For the text-containing cell, return its midpoint in (X, Y) coordinate format. 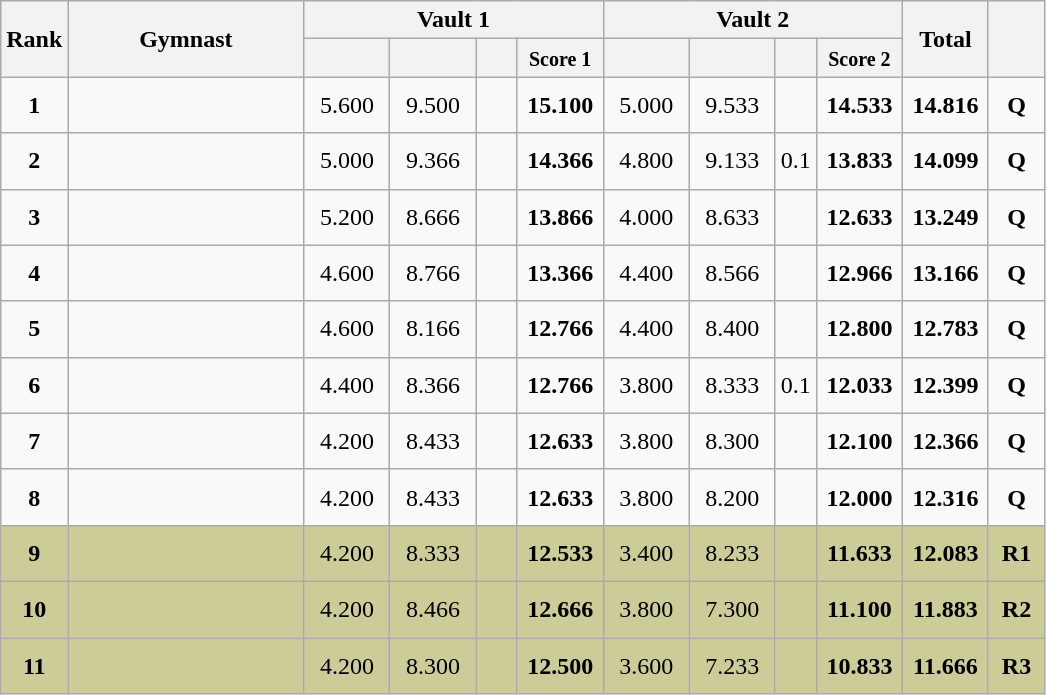
9.366 (433, 161)
3.600 (646, 666)
5 (34, 329)
9 (34, 553)
2 (34, 161)
4.000 (646, 217)
R1 (1016, 553)
8.633 (732, 217)
12.966 (859, 273)
12.100 (859, 441)
7.300 (732, 609)
3 (34, 217)
1 (34, 105)
11.883 (945, 609)
8.466 (433, 609)
11.100 (859, 609)
Gymnast (186, 39)
14.533 (859, 105)
Rank (34, 39)
4 (34, 273)
8.766 (433, 273)
8.366 (433, 385)
11.666 (945, 666)
8.400 (732, 329)
10.833 (859, 666)
11 (34, 666)
Score 2 (859, 58)
13.249 (945, 217)
12.033 (859, 385)
R3 (1016, 666)
10 (34, 609)
13.366 (560, 273)
Vault 2 (752, 20)
15.100 (560, 105)
12.399 (945, 385)
8.166 (433, 329)
14.816 (945, 105)
13.166 (945, 273)
12.316 (945, 497)
12.783 (945, 329)
14.366 (560, 161)
9.133 (732, 161)
12.800 (859, 329)
13.833 (859, 161)
7 (34, 441)
12.666 (560, 609)
8.566 (732, 273)
14.099 (945, 161)
4.800 (646, 161)
12.000 (859, 497)
9.500 (433, 105)
12.366 (945, 441)
6 (34, 385)
11.633 (859, 553)
3.400 (646, 553)
12.083 (945, 553)
9.533 (732, 105)
8 (34, 497)
Score 1 (560, 58)
8.200 (732, 497)
R2 (1016, 609)
13.866 (560, 217)
12.533 (560, 553)
12.500 (560, 666)
7.233 (732, 666)
Vault 1 (454, 20)
5.600 (347, 105)
Total (945, 39)
8.666 (433, 217)
5.200 (347, 217)
8.233 (732, 553)
